Return the (x, y) coordinate for the center point of the cell that contains the specified text.  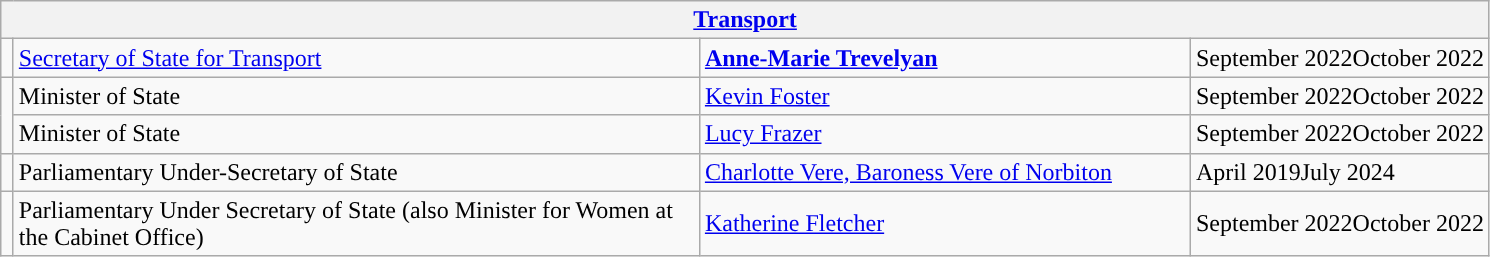
Secretary of State for Transport (356, 58)
Parliamentary Under Secretary of State (also Minister for Women at the Cabinet Office) (356, 224)
Anne-Marie Trevelyan (944, 58)
Transport (746, 20)
Lucy Frazer (944, 134)
Charlotte Vere, Baroness Vere of Norbiton (944, 172)
April 2019July 2024 (1340, 172)
Parliamentary Under-Secretary of State (356, 172)
Katherine Fletcher (944, 224)
Kevin Foster (944, 96)
